Provide the (x, y) coordinate of the cell's center where the given text is located.  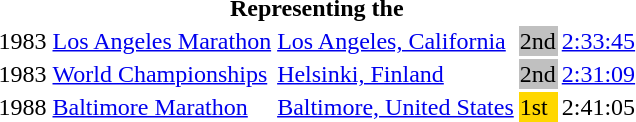
Baltimore, United States (396, 107)
Baltimore Marathon (162, 107)
1st (538, 107)
2:33:45 (598, 41)
2:31:09 (598, 74)
World Championships (162, 74)
2:41:05 (598, 107)
Los Angeles Marathon (162, 41)
Los Angeles, California (396, 41)
Helsinki, Finland (396, 74)
